Return the [X, Y] coordinate for the center point of the cell that contains the specified text.  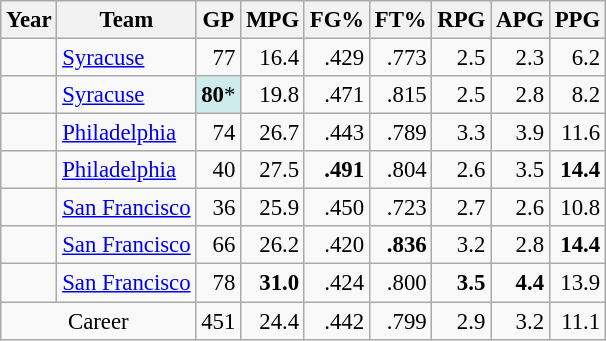
4.4 [520, 283]
.804 [400, 170]
.491 [336, 170]
26.7 [273, 133]
2.7 [462, 208]
10.8 [577, 208]
RPG [462, 20]
6.2 [577, 58]
.420 [336, 245]
.800 [400, 283]
40 [218, 170]
31.0 [273, 283]
3.9 [520, 133]
.815 [400, 95]
8.2 [577, 95]
.773 [400, 58]
16.4 [273, 58]
25.9 [273, 208]
451 [218, 321]
11.1 [577, 321]
.799 [400, 321]
27.5 [273, 170]
Year [29, 20]
.789 [400, 133]
Career [98, 321]
PPG [577, 20]
3.3 [462, 133]
.471 [336, 95]
2.9 [462, 321]
11.6 [577, 133]
78 [218, 283]
2.3 [520, 58]
.424 [336, 283]
24.4 [273, 321]
.450 [336, 208]
66 [218, 245]
Team [126, 20]
FT% [400, 20]
26.2 [273, 245]
MPG [273, 20]
GP [218, 20]
.442 [336, 321]
FG% [336, 20]
.723 [400, 208]
74 [218, 133]
.429 [336, 58]
77 [218, 58]
APG [520, 20]
80* [218, 95]
36 [218, 208]
19.8 [273, 95]
.443 [336, 133]
.836 [400, 245]
13.9 [577, 283]
